Output the [X, Y] coordinate of the center of the cell containing the given text.  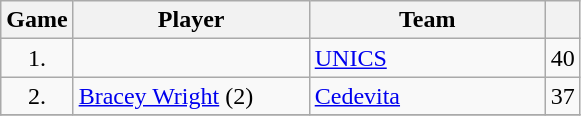
Player [191, 20]
1. [37, 58]
2. [37, 96]
40 [562, 58]
Team [427, 20]
UNICS [427, 58]
37 [562, 96]
Cedevita [427, 96]
Bracey Wright (2) [191, 96]
Game [37, 20]
